Return (X, Y) of the center of cell containing provided text 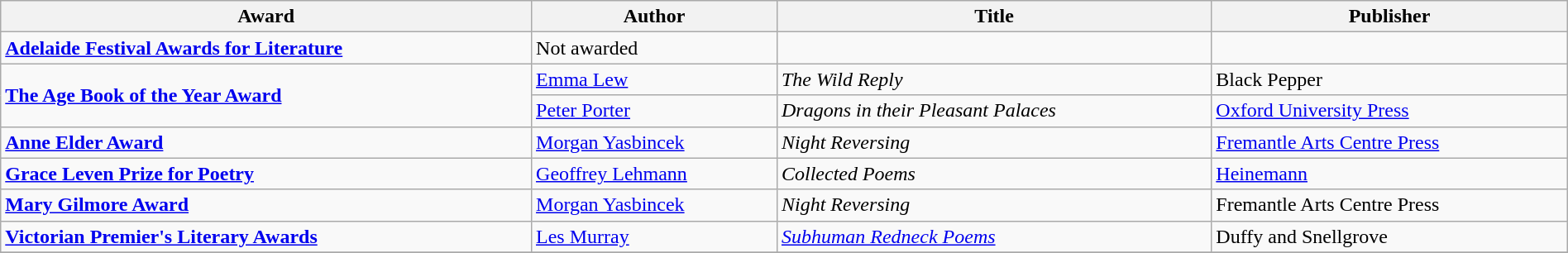
Grace Leven Prize for Poetry (266, 174)
Les Murray (655, 236)
The Age Book of the Year Award (266, 95)
Award (266, 17)
Emma Lew (655, 79)
Victorian Premier's Literary Awards (266, 236)
Not awarded (655, 48)
Subhuman Redneck Poems (994, 236)
Mary Gilmore Award (266, 205)
Dragons in their Pleasant Palaces (994, 111)
Author (655, 17)
Adelaide Festival Awards for Literature (266, 48)
Collected Poems (994, 174)
Duffy and Snellgrove (1389, 236)
Oxford University Press (1389, 111)
Publisher (1389, 17)
Title (994, 17)
Peter Porter (655, 111)
Heinemann (1389, 174)
Black Pepper (1389, 79)
The Wild Reply (994, 79)
Geoffrey Lehmann (655, 174)
Anne Elder Award (266, 142)
